Search for the cell housing the specified text and yield its (X, Y) center coordinate. 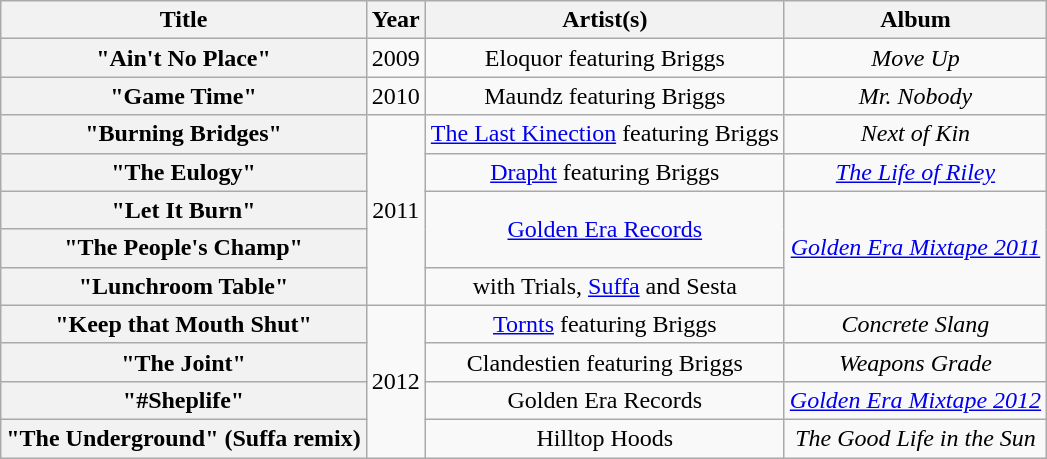
Move Up (915, 58)
The Last Kinection featuring Briggs (604, 134)
2009 (396, 58)
The Life of Riley (915, 172)
Artist(s) (604, 20)
"Lunchroom Table" (184, 286)
Year (396, 20)
Maundz featuring Briggs (604, 96)
"Burning Bridges" (184, 134)
Clandestien featuring Briggs (604, 362)
Album (915, 20)
"Game Time" (184, 96)
Next of Kin (915, 134)
"The Joint" (184, 362)
Title (184, 20)
2011 (396, 210)
2012 (396, 381)
"The People's Champ" (184, 248)
Mr. Nobody (915, 96)
Hilltop Hoods (604, 438)
2010 (396, 96)
"Let It Burn" (184, 210)
with Trials, Suffa and Sesta (604, 286)
Golden Era Mixtape 2011 (915, 248)
"#Sheplife" (184, 400)
"The Eulogy" (184, 172)
Weapons Grade (915, 362)
Tornts featuring Briggs (604, 324)
"Ain't No Place" (184, 58)
"Keep that Mouth Shut" (184, 324)
The Good Life in the Sun (915, 438)
Golden Era Mixtape 2012 (915, 400)
Drapht featuring Briggs (604, 172)
Concrete Slang (915, 324)
"The Underground" (Suffa remix) (184, 438)
Eloquor featuring Briggs (604, 58)
